Search for the cell housing the specified text and yield its (X, Y) center coordinate. 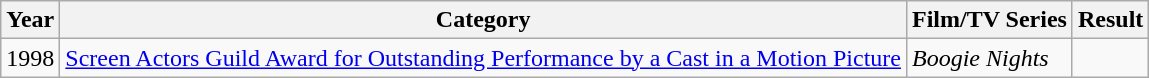
Result (1110, 20)
Film/TV Series (989, 20)
1998 (30, 58)
Screen Actors Guild Award for Outstanding Performance by a Cast in a Motion Picture (484, 58)
Category (484, 20)
Year (30, 20)
Boogie Nights (989, 58)
